Find where the given text appears and provide that cell's center as (X, Y) coordinate. 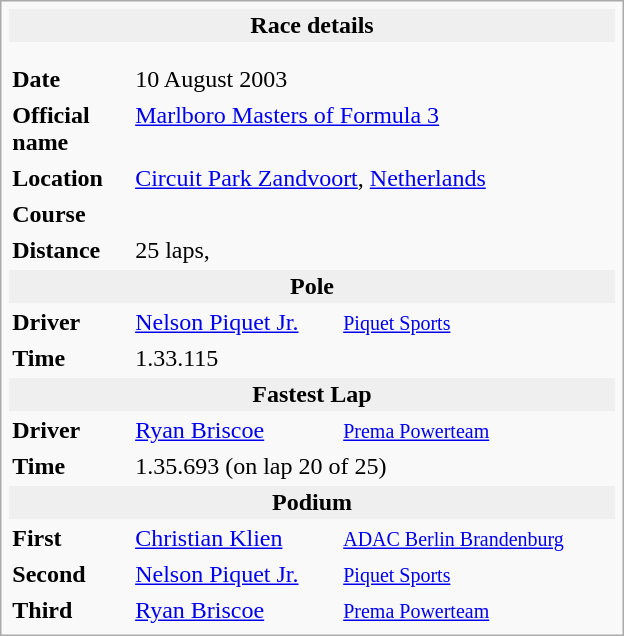
Location (69, 178)
First (69, 538)
Second (69, 574)
Circuit Park Zandvoort, Netherlands (374, 178)
Marlboro Masters of Formula 3 (374, 129)
Race details (312, 26)
25 laps, (374, 250)
Date (69, 80)
Third (69, 610)
Official name (69, 129)
ADAC Berlin Brandenburg (477, 538)
Fastest Lap (312, 394)
Christian Klien (234, 538)
1.33.115 (374, 358)
Course (69, 214)
1.35.693 (on lap 20 of 25) (374, 466)
Pole (312, 286)
Distance (69, 250)
Podium (312, 502)
10 August 2003 (234, 80)
